Output the (x, y) coordinate of the center of the cell containing the given text.  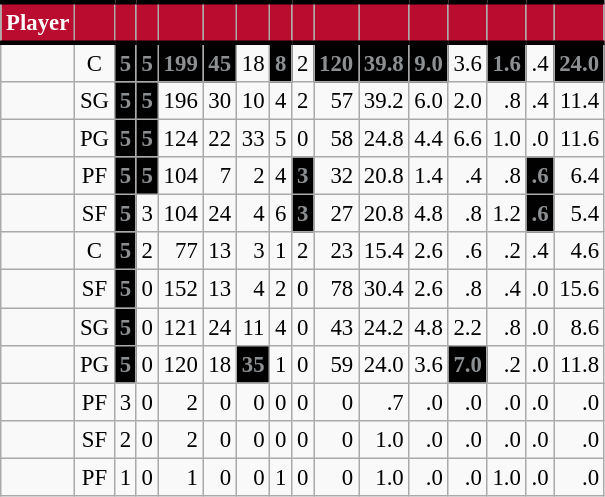
43 (336, 327)
24.2 (384, 327)
77 (180, 251)
196 (180, 101)
10 (252, 101)
1.6 (506, 62)
8.6 (579, 327)
6 (281, 214)
8 (281, 62)
58 (336, 139)
124 (180, 139)
6.6 (468, 139)
23 (336, 251)
45 (220, 62)
6.4 (579, 176)
7.0 (468, 364)
7 (220, 176)
2.0 (468, 101)
57 (336, 101)
152 (180, 289)
35 (252, 364)
121 (180, 327)
9.0 (428, 62)
59 (336, 364)
27 (336, 214)
Player (38, 22)
15.4 (384, 251)
39.8 (384, 62)
6.0 (428, 101)
4.6 (579, 251)
199 (180, 62)
30.4 (384, 289)
15.6 (579, 289)
4.4 (428, 139)
5.4 (579, 214)
1.2 (506, 214)
1.4 (428, 176)
30 (220, 101)
11.6 (579, 139)
11.4 (579, 101)
33 (252, 139)
78 (336, 289)
11 (252, 327)
22 (220, 139)
39.2 (384, 101)
.7 (384, 402)
24.8 (384, 139)
32 (336, 176)
11.8 (579, 364)
2.2 (468, 327)
